Determine the (X, Y) coordinate at the center of the cell enclosing the given text.  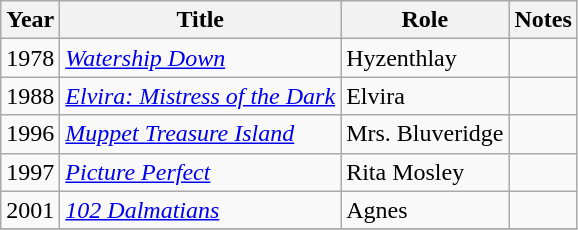
Rita Mosley (425, 172)
Role (425, 20)
Agnes (425, 210)
1978 (30, 58)
Elvira (425, 96)
Watership Down (200, 58)
1997 (30, 172)
Elvira: Mistress of the Dark (200, 96)
Year (30, 20)
Hyzenthlay (425, 58)
2001 (30, 210)
102 Dalmatians (200, 210)
Mrs. Bluveridge (425, 134)
1988 (30, 96)
1996 (30, 134)
Muppet Treasure Island (200, 134)
Picture Perfect (200, 172)
Title (200, 20)
Notes (543, 20)
